Capture the cell that displays the provided text and extract its (x, y) central coordinate. 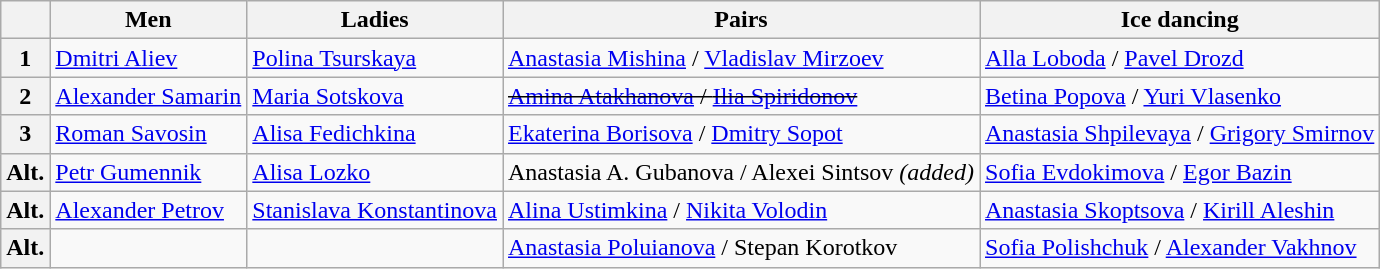
Polina Tsurskaya (375, 58)
Petr Gumennik (148, 172)
Dmitri Aliev (148, 58)
Anastasia Shpilevaya / Grigory Smirnov (1180, 134)
Stanislava Konstantinova (375, 210)
Roman Savosin (148, 134)
Alla Loboda / Pavel Drozd (1180, 58)
Maria Sotskova (375, 96)
Pairs (740, 20)
Amina Atakhanova / Ilia Spiridonov (740, 96)
Ekaterina Borisova / Dmitry Sopot (740, 134)
Betina Popova / Yuri Vlasenko (1180, 96)
Alisa Fedichkina (375, 134)
Men (148, 20)
Anastasia Mishina / Vladislav Mirzoev (740, 58)
Sofia Evdokimova / Egor Bazin (1180, 172)
Ladies (375, 20)
Anastasia Skoptsova / Kirill Aleshin (1180, 210)
Sofia Polishchuk / Alexander Vakhnov (1180, 248)
Ice dancing (1180, 20)
Anastasia Poluianova / Stepan Korotkov (740, 248)
Anastasia A. Gubanova / Alexei Sintsov (added) (740, 172)
Alina Ustimkina / Nikita Volodin (740, 210)
Alexander Samarin (148, 96)
3 (26, 134)
2 (26, 96)
Alisa Lozko (375, 172)
1 (26, 58)
Alexander Petrov (148, 210)
